Determine the [x, y] coordinate at the center of the cell enclosing the given text.  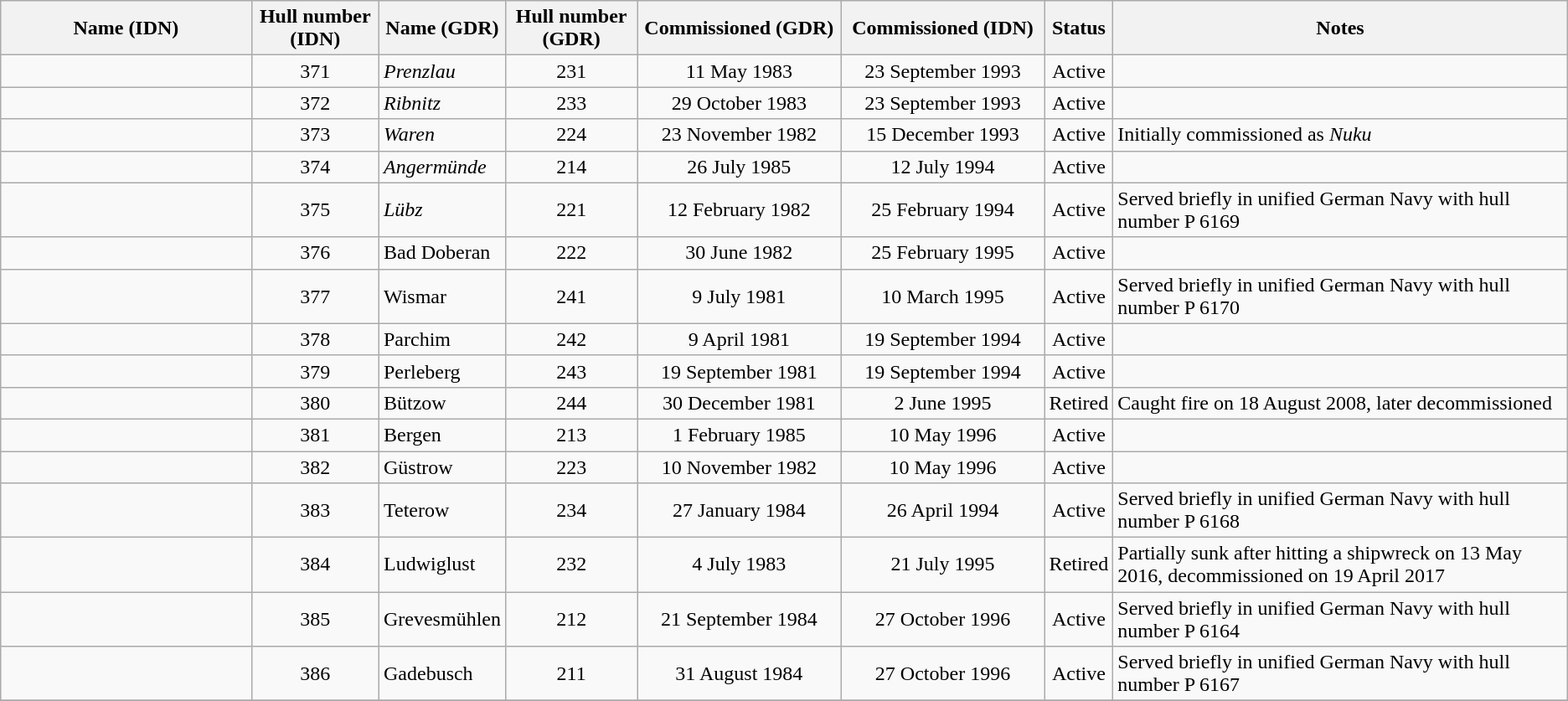
Bützow [442, 403]
Prenzlau [442, 71]
Wismar [442, 296]
Partially sunk after hitting a shipwreck on 13 May 2016, decommissioned on 19 April 2017 [1340, 564]
Caught fire on 18 August 2008, later decommissioned [1340, 403]
4 July 1983 [739, 564]
Hull number (GDR) [571, 28]
Name (IDN) [126, 28]
Bad Doberan [442, 253]
Status [1079, 28]
10 March 1995 [943, 296]
380 [315, 403]
374 [315, 167]
Served briefly in unified German Navy with hull number P 6167 [1340, 673]
11 May 1983 [739, 71]
Served briefly in unified German Navy with hull number P 6168 [1340, 511]
1 February 1985 [739, 435]
31 August 1984 [739, 673]
12 February 1982 [739, 209]
23 November 1982 [739, 135]
221 [571, 209]
26 April 1994 [943, 511]
Lübz [442, 209]
Notes [1340, 28]
375 [315, 209]
21 September 1984 [739, 620]
222 [571, 253]
Served briefly in unified German Navy with hull number P 6170 [1340, 296]
231 [571, 71]
Commissioned (IDN) [943, 28]
378 [315, 339]
19 September 1981 [739, 371]
211 [571, 673]
232 [571, 564]
10 November 1982 [739, 466]
381 [315, 435]
385 [315, 620]
242 [571, 339]
Initially commissioned as Nuku [1340, 135]
30 June 1982 [739, 253]
30 December 1981 [739, 403]
383 [315, 511]
Grevesmühlen [442, 620]
372 [315, 103]
Waren [442, 135]
Teterow [442, 511]
382 [315, 466]
244 [571, 403]
214 [571, 167]
224 [571, 135]
Güstrow [442, 466]
Perleberg [442, 371]
27 January 1984 [739, 511]
Commissioned (GDR) [739, 28]
379 [315, 371]
Bergen [442, 435]
9 July 1981 [739, 296]
Served briefly in unified German Navy with hull number P 6169 [1340, 209]
377 [315, 296]
386 [315, 673]
Ribnitz [442, 103]
384 [315, 564]
376 [315, 253]
373 [315, 135]
Gadebusch [442, 673]
371 [315, 71]
25 February 1995 [943, 253]
234 [571, 511]
212 [571, 620]
223 [571, 466]
9 April 1981 [739, 339]
Name (GDR) [442, 28]
21 July 1995 [943, 564]
2 June 1995 [943, 403]
Angermünde [442, 167]
26 July 1985 [739, 167]
25 February 1994 [943, 209]
12 July 1994 [943, 167]
Hull number (IDN) [315, 28]
Served briefly in unified German Navy with hull number P 6164 [1340, 620]
Parchim [442, 339]
15 December 1993 [943, 135]
233 [571, 103]
213 [571, 435]
241 [571, 296]
243 [571, 371]
29 October 1983 [739, 103]
Ludwiglust [442, 564]
